From the cell containing the given text, extract its center point as [x, y] coordinate. 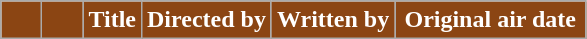
Directed by [206, 20]
Original air date [490, 20]
Title [112, 20]
Written by [332, 20]
